Provide the [X, Y] coordinate of the cell's center where the given text is located.  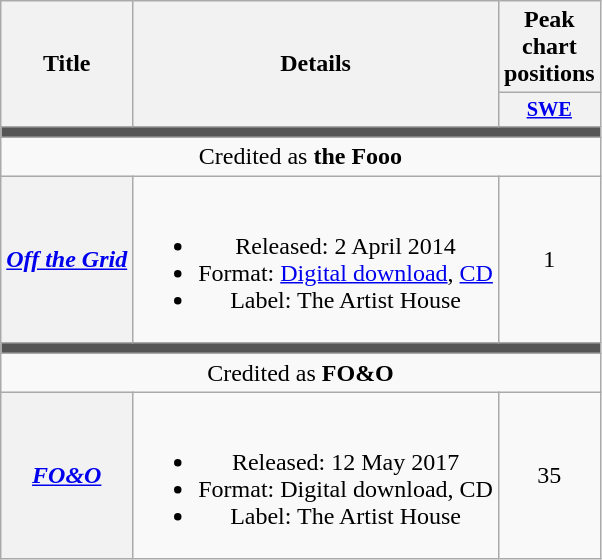
1 [549, 260]
Credited as FO&O [300, 373]
Off the Grid [67, 260]
Credited as the Fooo [300, 157]
Released: 12 May 2017Format: Digital download, CDLabel: The Artist House [316, 476]
Released: 2 April 2014Format: Digital download, CDLabel: The Artist House [316, 260]
Peak chart positions [549, 47]
35 [549, 476]
Details [316, 64]
Title [67, 64]
FO&O [67, 476]
SWE [549, 110]
